Determine the [x, y] coordinate at the center of the cell enclosing the given text.  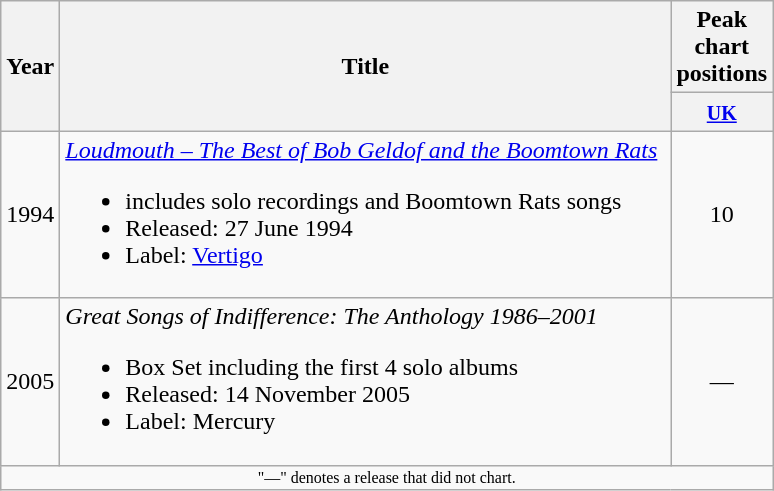
Peak chart positions [722, 47]
UK [722, 112]
10 [722, 214]
Great Songs of Indifference: The Anthology 1986–2001Box Set including the first 4 solo albumsReleased: 14 November 2005Label: Mercury [366, 382]
2005 [30, 382]
Loudmouth – The Best of Bob Geldof and the Boomtown Ratsincludes solo recordings and Boomtown Rats songsReleased: 27 June 1994Label: Vertigo [366, 214]
1994 [30, 214]
Year [30, 66]
Title [366, 66]
— [722, 382]
"—" denotes a release that did not chart. [387, 477]
